Find where the given text appears and provide that cell's center as [X, Y] coordinate. 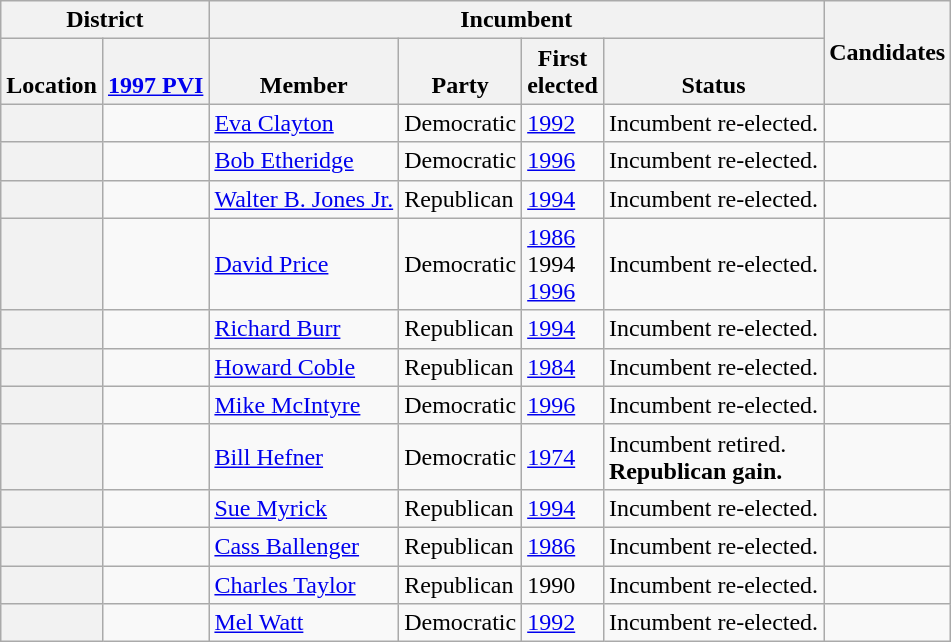
Firstelected [563, 72]
Incumbent [516, 20]
1984 [563, 367]
19861994 1996 [563, 264]
Bob Etheridge [304, 161]
David Price [304, 264]
1997 PVI [155, 72]
Richard Burr [304, 329]
Eva Clayton [304, 123]
Party [460, 72]
Walter B. Jones Jr. [304, 199]
Howard Coble [304, 367]
District [105, 20]
1986 [563, 546]
Candidates [888, 52]
Charles Taylor [304, 585]
Bill Hefner [304, 456]
Mike McIntyre [304, 405]
1990 [563, 585]
Cass Ballenger [304, 546]
Incumbent retired.Republican gain. [713, 456]
Mel Watt [304, 623]
Sue Myrick [304, 508]
1974 [563, 456]
Member [304, 72]
Status [713, 72]
Location [52, 72]
